Output the [X, Y] coordinate of the center of the cell containing the given text.  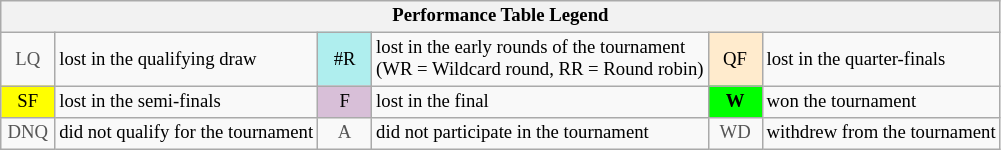
Performance Table Legend [500, 16]
lost in the early rounds of the tournament(WR = Wildcard round, RR = Round robin) [540, 60]
A [345, 134]
did not qualify for the tournament [186, 134]
withdrew from the tournament [881, 134]
lost in the qualifying draw [186, 60]
QF [735, 60]
did not participate in the tournament [540, 134]
F [345, 102]
SF [28, 102]
lost in the semi-finals [186, 102]
lost in the quarter-finals [881, 60]
#R [345, 60]
W [735, 102]
DNQ [28, 134]
WD [735, 134]
LQ [28, 60]
won the tournament [881, 102]
lost in the final [540, 102]
